From the cell containing the given text, extract its center point as (X, Y) coordinate. 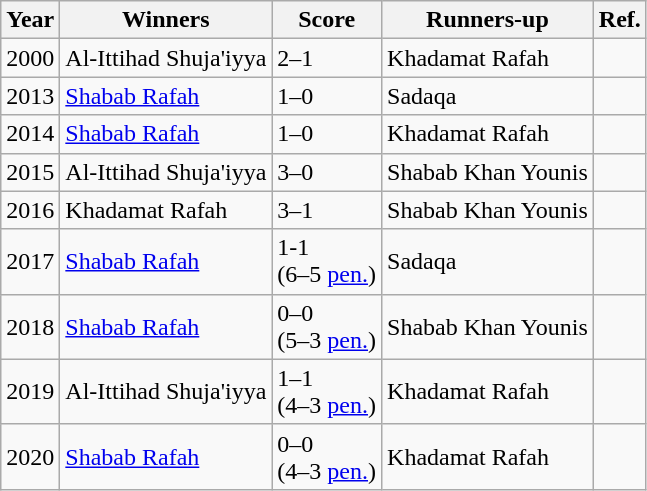
Runners-up (488, 20)
2016 (30, 210)
Ref. (620, 20)
2014 (30, 134)
Year (30, 20)
3–1 (327, 210)
2000 (30, 58)
2015 (30, 172)
Score (327, 20)
2017 (30, 262)
0–0(4–3 pen.) (327, 456)
1–1(4–3 pen.) (327, 392)
2–1 (327, 58)
0–0(5–3 pen.) (327, 326)
2018 (30, 326)
Winners (166, 20)
3–0 (327, 172)
2019 (30, 392)
2013 (30, 96)
1-1(6–5 pen.) (327, 262)
2020 (30, 456)
